Locate the cell with the specified text and output its (x, y) center coordinate. 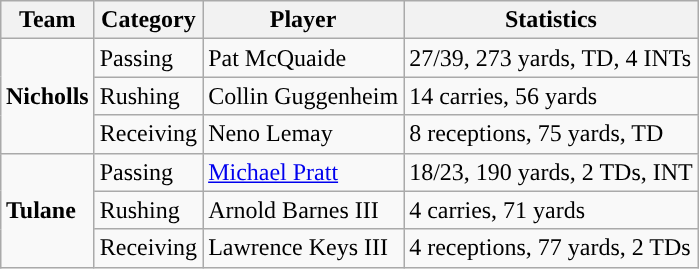
Arnold Barnes III (304, 210)
Neno Lemay (304, 134)
Team (47, 20)
Statistics (552, 20)
Category (148, 20)
Tulane (47, 210)
Player (304, 20)
4 receptions, 77 yards, 2 TDs (552, 248)
27/39, 273 yards, TD, 4 INTs (552, 58)
Nicholls (47, 96)
14 carries, 56 yards (552, 96)
4 carries, 71 yards (552, 210)
Pat McQuaide (304, 58)
18/23, 190 yards, 2 TDs, INT (552, 172)
Lawrence Keys III (304, 248)
Collin Guggenheim (304, 96)
8 receptions, 75 yards, TD (552, 134)
Michael Pratt (304, 172)
